Output the [x, y] coordinate of the center of the cell containing the given text.  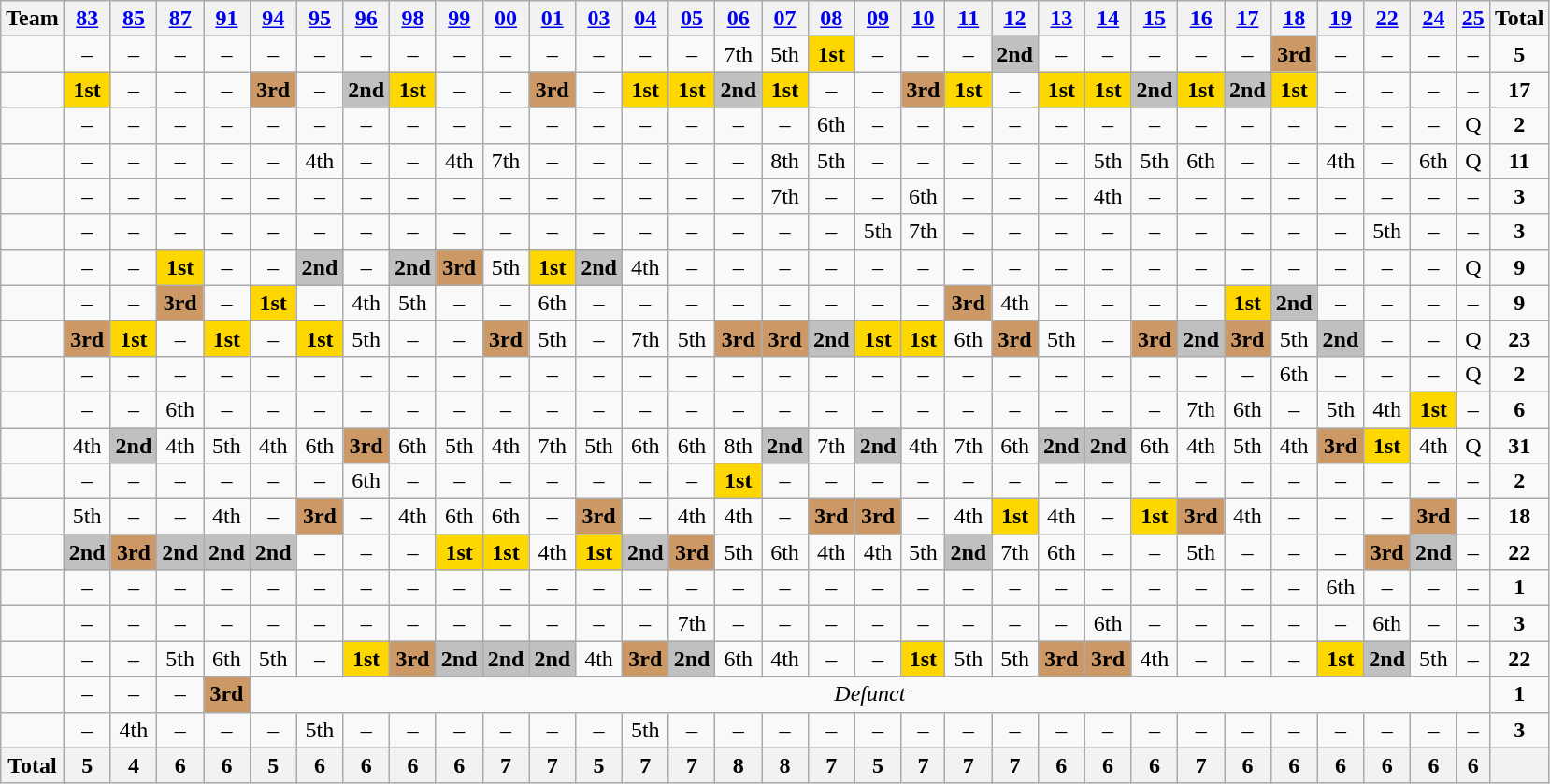
25 [1473, 19]
Team [33, 19]
83 [87, 19]
94 [273, 19]
00 [506, 19]
87 [180, 19]
01 [553, 19]
19 [1341, 19]
31 [1519, 446]
24 [1434, 19]
16 [1201, 19]
10 [924, 19]
04 [645, 19]
05 [692, 19]
4 [134, 765]
99 [459, 19]
15 [1155, 19]
07 [785, 19]
09 [878, 19]
13 [1061, 19]
95 [320, 19]
23 [1519, 338]
14 [1108, 19]
03 [599, 19]
85 [134, 19]
96 [366, 19]
12 [1015, 19]
98 [413, 19]
Defunct [869, 694]
06 [739, 19]
91 [227, 19]
08 [831, 19]
